Provide the (X, Y) coordinate of the cell's center where the given text is located.  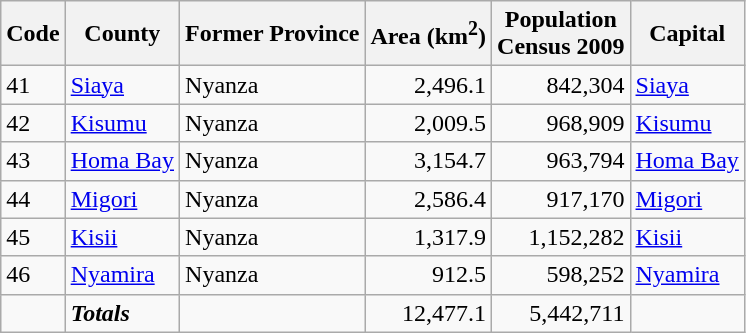
46 (33, 275)
41 (33, 85)
2,586.4 (428, 199)
3,154.7 (428, 161)
County (122, 34)
43 (33, 161)
5,442,711 (561, 313)
Code (33, 34)
2,009.5 (428, 123)
1,317.9 (428, 237)
44 (33, 199)
Totals (122, 313)
45 (33, 237)
917,170 (561, 199)
Capital (687, 34)
Area (km2) (428, 34)
912.5 (428, 275)
842,304 (561, 85)
PopulationCensus 2009 (561, 34)
598,252 (561, 275)
968,909 (561, 123)
12,477.1 (428, 313)
963,794 (561, 161)
42 (33, 123)
2,496.1 (428, 85)
1,152,282 (561, 237)
Former Province (272, 34)
